From the cell containing the given text, extract its center point as (x, y) coordinate. 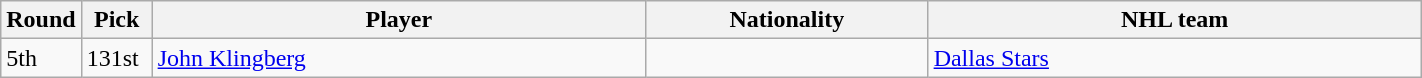
Dallas Stars (1174, 58)
Pick (116, 20)
NHL team (1174, 20)
Round (41, 20)
5th (41, 58)
131st (116, 58)
Nationality (788, 20)
John Klingberg (398, 58)
Player (398, 20)
